Find where the given text appears and provide that cell's center as [X, Y] coordinate. 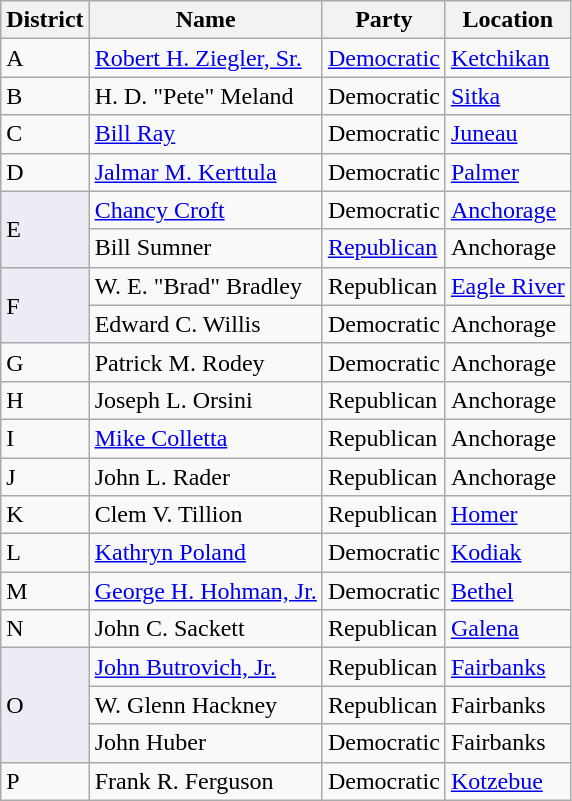
Kathryn Poland [206, 553]
John Butrovich, Jr. [206, 667]
W. E. "Brad" Bradley [206, 286]
George H. Hohman, Jr. [206, 591]
Homer [508, 515]
Jalmar M. Kerttula [206, 172]
I [45, 438]
Frank R. Ferguson [206, 781]
E [45, 229]
Bill Sumner [206, 248]
Mike Colletta [206, 438]
John C. Sackett [206, 629]
A [45, 58]
Clem V. Tillion [206, 515]
Kodiak [508, 553]
Bethel [508, 591]
John Huber [206, 743]
F [45, 305]
D [45, 172]
Eagle River [508, 286]
Ketchikan [508, 58]
Party [384, 20]
Kotzebue [508, 781]
H [45, 400]
B [45, 96]
Patrick M. Rodey [206, 362]
Palmer [508, 172]
Location [508, 20]
N [45, 629]
L [45, 553]
H. D. "Pete" Meland [206, 96]
W. Glenn Hackney [206, 705]
C [45, 134]
M [45, 591]
G [45, 362]
Joseph L. Orsini [206, 400]
J [45, 477]
Sitka [508, 96]
Name [206, 20]
Bill Ray [206, 134]
District [45, 20]
Chancy Croft [206, 210]
K [45, 515]
Edward C. Willis [206, 324]
John L. Rader [206, 477]
O [45, 705]
Robert H. Ziegler, Sr. [206, 58]
Galena [508, 629]
Juneau [508, 134]
P [45, 781]
